Scan for the cell matching the given text and deliver its [x, y] coordinate at center. 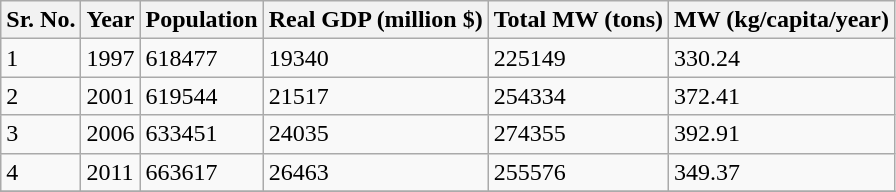
21517 [376, 96]
4 [41, 172]
24035 [376, 134]
372.41 [782, 96]
1997 [110, 58]
26463 [376, 172]
Total MW (tons) [578, 20]
2 [41, 96]
618477 [202, 58]
Real GDP (million $) [376, 20]
633451 [202, 134]
Sr. No. [41, 20]
19340 [376, 58]
Year [110, 20]
330.24 [782, 58]
MW (kg/capita/year) [782, 20]
Population [202, 20]
619544 [202, 96]
2011 [110, 172]
392.91 [782, 134]
1 [41, 58]
254334 [578, 96]
274355 [578, 134]
2006 [110, 134]
2001 [110, 96]
3 [41, 134]
663617 [202, 172]
255576 [578, 172]
225149 [578, 58]
349.37 [782, 172]
